Scan for the cell matching the given text and deliver its (X, Y) coordinate at center. 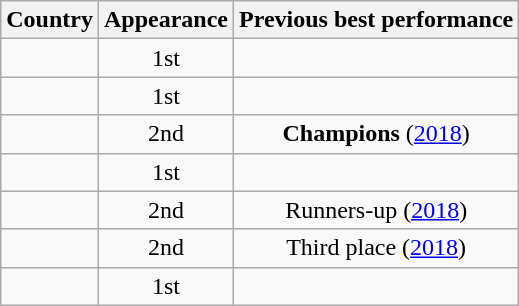
Champions (2018) (376, 134)
Appearance (166, 20)
Country (50, 20)
Previous best performance (376, 20)
Runners-up (2018) (376, 210)
Third place (2018) (376, 248)
